Identify which cell holds the provided text, then report its [x, y] central coordinate. 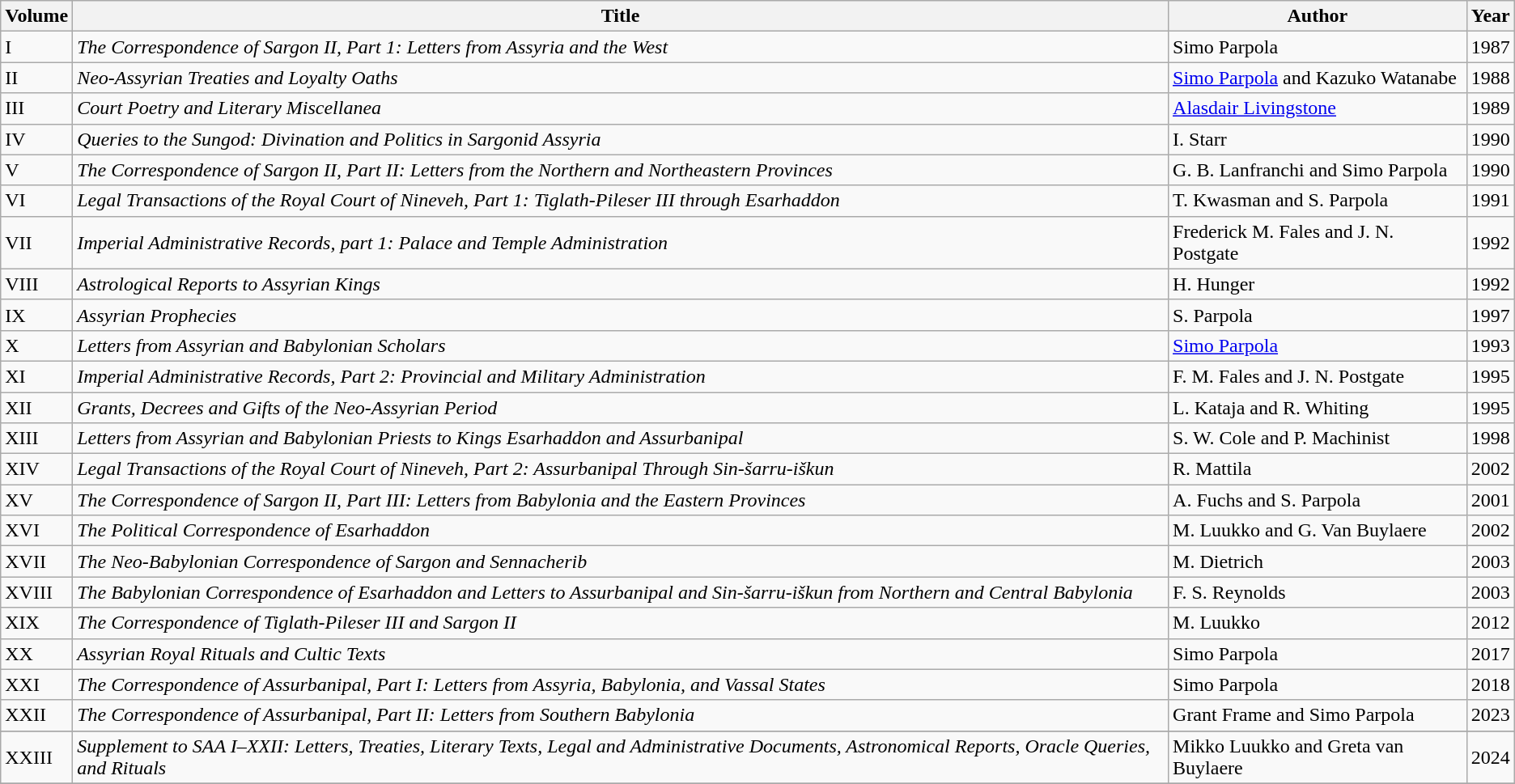
2018 [1491, 684]
Astrological Reports to Assyrian Kings [621, 284]
2023 [1491, 715]
Volume [37, 16]
F. S. Reynolds [1318, 592]
I. Starr [1318, 139]
L. Kataja and R. Whiting [1318, 407]
Assyrian Royal Rituals and Cultic Texts [621, 654]
1989 [1491, 108]
1993 [1491, 345]
V [37, 170]
1988 [1491, 78]
I [37, 47]
XXIII [37, 757]
IX [37, 315]
Grants, Decrees and Gifts of the Neo-Assyrian Period [621, 407]
S. W. Cole and P. Machinist [1318, 439]
Author [1318, 16]
Supplement to SAA I–XXII: Letters, Treaties, Literary Texts, Legal and Administrative Documents, Astronomical Reports, Oracle Queries, and Rituals [621, 757]
The Correspondence of Sargon II, Part 1: Letters from Assyria and the West [621, 47]
2012 [1491, 623]
XIX [37, 623]
M. Luukko [1318, 623]
S. Parpola [1318, 315]
II [37, 78]
Letters from Assyrian and Babylonian Priests to Kings Esarhaddon and Assurbanipal [621, 439]
Letters from Assyrian and Babylonian Scholars [621, 345]
Imperial Administrative Records, part 1: Palace and Temple Administration [621, 243]
XII [37, 407]
Court Poetry and Literary Miscellanea [621, 108]
XX [37, 654]
VI [37, 201]
The Neo-Babylonian Correspondence of Sargon and Sennacherib [621, 562]
XV [37, 500]
Legal Transactions of the Royal Court of Nineveh, Part 2: Assurbanipal Through Sin-šarru-iškun [621, 469]
2001 [1491, 500]
Imperial Administrative Records, Part 2: Provincial and Military Administration [621, 376]
Title [621, 16]
1987 [1491, 47]
XIII [37, 439]
XVIII [37, 592]
Grant Frame and Simo Parpola [1318, 715]
IV [37, 139]
Year [1491, 16]
XXI [37, 684]
F. M. Fales and J. N. Postgate [1318, 376]
The Babylonian Correspondence of Esarhaddon and Letters to Assurbanipal and Sin-šarru-iškun from Northern and Central Babylonia [621, 592]
H. Hunger [1318, 284]
Neo-Assyrian Treaties and Loyalty Oaths [621, 78]
T. Kwasman and S. Parpola [1318, 201]
XXII [37, 715]
G. B. Lanfranchi and Simo Parpola [1318, 170]
1991 [1491, 201]
X [37, 345]
The Correspondence of Assurbanipal, Part II: Letters from Southern Babylonia [621, 715]
Mikko Luukko and Greta van Buylaere [1318, 757]
2024 [1491, 757]
2017 [1491, 654]
A. Fuchs and S. Parpola [1318, 500]
R. Mattila [1318, 469]
VIII [37, 284]
Assyrian Prophecies [621, 315]
XI [37, 376]
The Correspondence of Sargon II, Part III: Letters from Babylonia and the Eastern Provinces [621, 500]
XIV [37, 469]
Queries to the Sungod: Divination and Politics in Sargonid Assyria [621, 139]
Alasdair Livingstone [1318, 108]
XVII [37, 562]
The Correspondence of Tiglath-Pileser III and Sargon II [621, 623]
The Political Correspondence of Esarhaddon [621, 531]
M. Luukko and G. Van Buylaere [1318, 531]
Frederick M. Fales and J. N. Postgate [1318, 243]
The Correspondence of Sargon II, Part II: Letters from the Northern and Northeastern Provinces [621, 170]
Simo Parpola and Kazuko Watanabe [1318, 78]
M. Dietrich [1318, 562]
1998 [1491, 439]
Legal Transactions of the Royal Court of Nineveh, Part 1: Tiglath-Pileser III through Esarhaddon [621, 201]
1997 [1491, 315]
XVI [37, 531]
III [37, 108]
The Correspondence of Assurbanipal, Part I: Letters from Assyria, Babylonia, and Vassal States [621, 684]
VII [37, 243]
